Pinpoint the cell where the given text exists, returning its (x, y) midpoint coordinate. 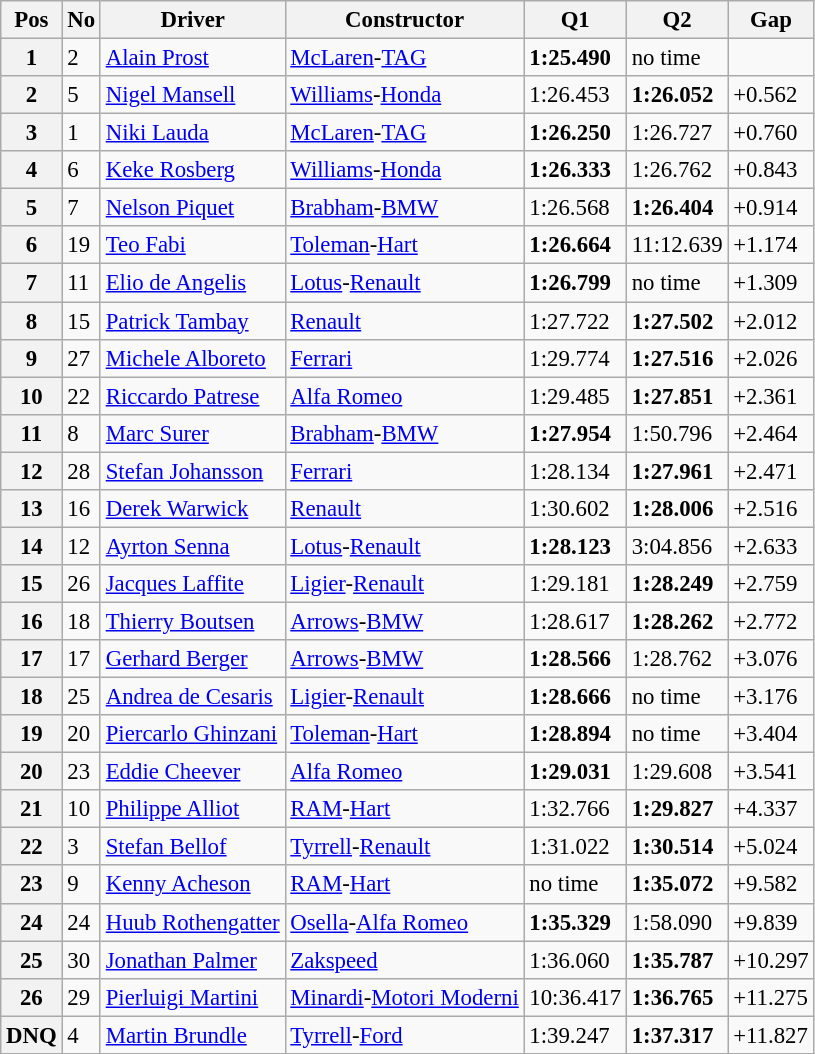
30 (81, 960)
1:26.453 (575, 95)
Andrea de Cesaris (192, 697)
+11.275 (771, 997)
1:29.774 (575, 358)
1:28.617 (575, 621)
Tyrrell-Ford (404, 1035)
1:36.765 (677, 997)
Martin Brundle (192, 1035)
1:27.502 (677, 321)
Derek Warwick (192, 509)
+3.404 (771, 734)
Pos (32, 20)
Tyrrell-Renault (404, 847)
1:29.031 (575, 772)
DNQ (32, 1035)
Piercarlo Ghinzani (192, 734)
1:50.796 (677, 433)
+0.843 (771, 170)
Patrick Tambay (192, 321)
Philippe Alliot (192, 809)
+1.174 (771, 245)
1:28.666 (575, 697)
Gerhard Berger (192, 659)
1:27.516 (677, 358)
1:28.894 (575, 734)
Pierluigi Martini (192, 997)
Teo Fabi (192, 245)
Thierry Boutsen (192, 621)
+0.562 (771, 95)
+0.914 (771, 208)
+2.464 (771, 433)
1:28.566 (575, 659)
Jacques Laffite (192, 584)
1:35.787 (677, 960)
+4.337 (771, 809)
1:29.608 (677, 772)
1:28.123 (575, 546)
1:26.664 (575, 245)
1:28.006 (677, 509)
+3.076 (771, 659)
+2.759 (771, 584)
11:12.639 (677, 245)
1:32.766 (575, 809)
27 (81, 358)
+2.772 (771, 621)
1:26.333 (575, 170)
1:27.851 (677, 396)
Kenny Acheson (192, 885)
1:30.602 (575, 509)
Q1 (575, 20)
Keke Rosberg (192, 170)
Osella-Alfa Romeo (404, 922)
Gap (771, 20)
1:26.727 (677, 133)
Nigel Mansell (192, 95)
1:27.954 (575, 433)
+9.839 (771, 922)
1:29.181 (575, 584)
Marc Surer (192, 433)
1:58.090 (677, 922)
Nelson Piquet (192, 208)
+3.176 (771, 697)
Q2 (677, 20)
1:28.249 (677, 584)
21 (32, 809)
10:36.417 (575, 997)
+3.541 (771, 772)
Huub Rothengatter (192, 922)
1:25.490 (575, 58)
+2.471 (771, 471)
Stefan Bellof (192, 847)
Alain Prost (192, 58)
1:26.799 (575, 283)
1:35.329 (575, 922)
1:28.134 (575, 471)
+9.582 (771, 885)
1:27.722 (575, 321)
Zakspeed (404, 960)
Stefan Johansson (192, 471)
1:27.961 (677, 471)
+0.760 (771, 133)
+2.516 (771, 509)
1:26.250 (575, 133)
1:26.762 (677, 170)
28 (81, 471)
Niki Lauda (192, 133)
1:26.052 (677, 95)
1:30.514 (677, 847)
3:04.856 (677, 546)
1:26.404 (677, 208)
1:28.762 (677, 659)
Eddie Cheever (192, 772)
No (81, 20)
+5.024 (771, 847)
Jonathan Palmer (192, 960)
Ayrton Senna (192, 546)
1:37.317 (677, 1035)
+11.827 (771, 1035)
Elio de Angelis (192, 283)
Driver (192, 20)
+2.361 (771, 396)
1:35.072 (677, 885)
14 (32, 546)
1:28.262 (677, 621)
1:31.022 (575, 847)
Michele Alboreto (192, 358)
1:36.060 (575, 960)
1:29.485 (575, 396)
1:26.568 (575, 208)
+1.309 (771, 283)
29 (81, 997)
+2.012 (771, 321)
1:39.247 (575, 1035)
+2.633 (771, 546)
1:29.827 (677, 809)
+10.297 (771, 960)
+2.026 (771, 358)
Minardi-Motori Moderni (404, 997)
Riccardo Patrese (192, 396)
13 (32, 509)
Constructor (404, 20)
